Determine the (X, Y) coordinate at the center of the cell enclosing the given text.  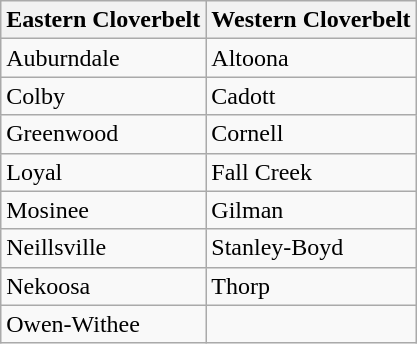
Loyal (104, 172)
Thorp (311, 286)
Eastern Cloverbelt (104, 20)
Cadott (311, 96)
Cornell (311, 134)
Fall Creek (311, 172)
Colby (104, 96)
Owen-Withee (104, 324)
Greenwood (104, 134)
Altoona (311, 58)
Auburndale (104, 58)
Gilman (311, 210)
Nekoosa (104, 286)
Mosinee (104, 210)
Western Cloverbelt (311, 20)
Stanley-Boyd (311, 248)
Neillsville (104, 248)
